Identify which cell holds the provided text, then report its [x, y] central coordinate. 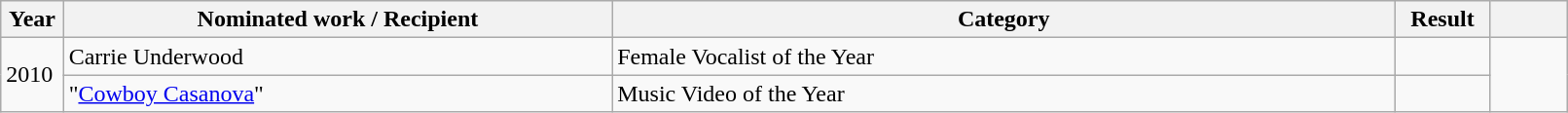
Category [1004, 19]
Result [1442, 19]
Nominated work / Recipient [338, 19]
Carrie Underwood [338, 56]
Music Video of the Year [1004, 94]
2010 [32, 75]
"Cowboy Casanova" [338, 94]
Female Vocalist of the Year [1004, 56]
Year [32, 19]
